Find where the given text appears and provide that cell's center as [x, y] coordinate. 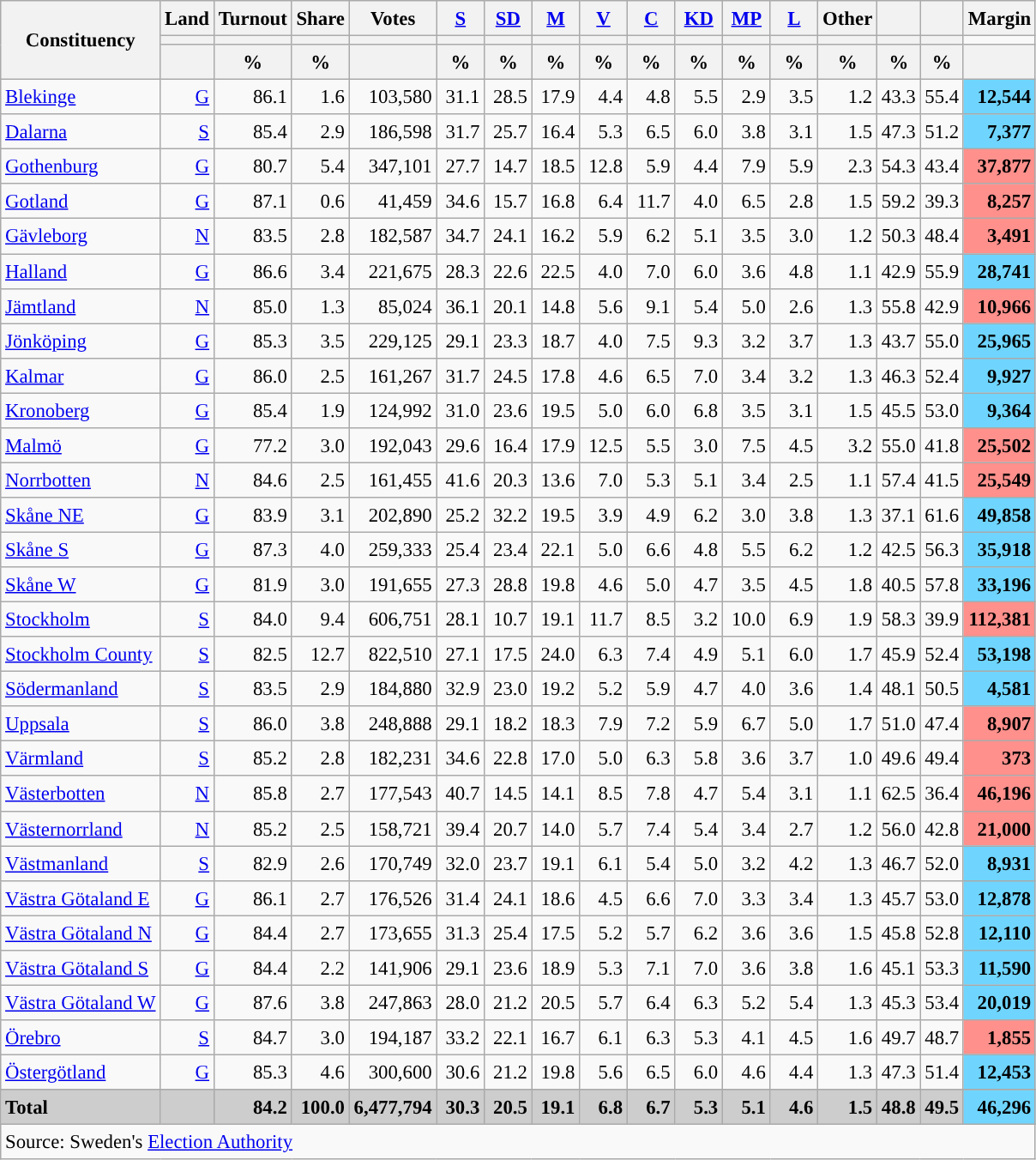
25,502 [999, 446]
22.6 [509, 271]
20.1 [509, 305]
33.2 [461, 1038]
6.9 [794, 619]
100.0 [321, 1107]
124,992 [393, 410]
SD [509, 19]
248,888 [393, 724]
L [794, 19]
31.1 [461, 98]
12,544 [999, 98]
300,600 [393, 1072]
49,858 [999, 515]
Other [847, 19]
30.3 [461, 1107]
177,543 [393, 794]
373 [999, 758]
259,333 [393, 549]
28.5 [509, 98]
7.8 [651, 794]
24.0 [556, 654]
42.8 [942, 829]
43.4 [942, 166]
32.2 [509, 515]
173,655 [393, 933]
30.6 [461, 1072]
49.5 [942, 1107]
27.1 [461, 654]
46.3 [899, 376]
84.0 [252, 619]
15.7 [509, 201]
50.5 [942, 690]
12.7 [321, 654]
46,296 [999, 1107]
45.7 [899, 897]
158,721 [393, 829]
85.0 [252, 305]
40.7 [461, 794]
Land [187, 19]
192,043 [393, 446]
52.8 [942, 933]
37,877 [999, 166]
Source: Sweden's Election Authority [518, 1143]
Södermanland [81, 690]
Västra Götaland W [81, 1002]
16.8 [556, 201]
Örebro [81, 1038]
103,580 [393, 98]
37.1 [899, 515]
18.2 [509, 724]
20.7 [509, 829]
Värmland [81, 758]
Östergötland [81, 1072]
12,878 [999, 897]
39.3 [942, 201]
57.8 [942, 585]
C [651, 19]
43.3 [899, 98]
40.5 [899, 585]
Västerbotten [81, 794]
V [604, 19]
46.7 [899, 863]
77.2 [252, 446]
16.7 [556, 1038]
23.4 [509, 549]
29.6 [461, 446]
22.5 [556, 271]
Skåne W [81, 585]
10.7 [509, 619]
84.6 [252, 480]
84.7 [252, 1038]
Turnout [252, 19]
31.4 [461, 897]
221,675 [393, 271]
46,196 [999, 794]
Dalarna [81, 132]
247,863 [393, 1002]
182,231 [393, 758]
18.9 [556, 968]
MP [747, 19]
Kalmar [81, 376]
28.1 [461, 619]
25.7 [509, 132]
14.8 [556, 305]
56.3 [942, 549]
80.7 [252, 166]
53.4 [942, 1002]
9.4 [321, 619]
55.9 [942, 271]
194,187 [393, 1038]
18.7 [556, 341]
9,927 [999, 376]
202,890 [393, 515]
39.9 [942, 619]
14.5 [509, 794]
9.1 [651, 305]
59.2 [899, 201]
24.5 [509, 376]
Blekinge [81, 98]
Uppsala [81, 724]
53.3 [942, 968]
Jönköping [81, 341]
17.8 [556, 376]
7.2 [651, 724]
28.0 [461, 1002]
55.8 [899, 305]
3.3 [747, 897]
31.3 [461, 933]
Votes [393, 19]
43.7 [899, 341]
2.3 [847, 166]
141,906 [393, 968]
85.8 [252, 794]
41,459 [393, 201]
28.8 [509, 585]
161,455 [393, 480]
23.0 [509, 690]
12.8 [604, 166]
Margin [999, 19]
1.4 [847, 690]
49.4 [942, 758]
112,381 [999, 619]
170,749 [393, 863]
822,510 [393, 654]
17.0 [556, 758]
4,581 [999, 690]
45.8 [899, 933]
48.8 [899, 1107]
12,110 [999, 933]
4.1 [747, 1038]
48.1 [899, 690]
12,453 [999, 1072]
57.4 [899, 480]
18.5 [556, 166]
Total [81, 1107]
347,101 [393, 166]
Constituency [81, 40]
82.5 [252, 654]
21,000 [999, 829]
32.0 [461, 863]
Kronoberg [81, 410]
22.8 [509, 758]
18.6 [556, 897]
14.1 [556, 794]
10.0 [747, 619]
9.3 [699, 341]
45.9 [899, 654]
229,125 [393, 341]
51.4 [942, 1072]
34.7 [461, 237]
19.2 [556, 690]
36.4 [942, 794]
Skåne S [81, 549]
47.4 [942, 724]
28,741 [999, 271]
Gothenburg [81, 166]
25.2 [461, 515]
31.0 [461, 410]
11,590 [999, 968]
1.0 [847, 758]
84.2 [252, 1107]
45.3 [899, 1002]
5.8 [699, 758]
35,918 [999, 549]
14.0 [556, 829]
86.6 [252, 271]
Malmö [81, 446]
16.2 [556, 237]
61.6 [942, 515]
8,907 [999, 724]
23.3 [509, 341]
27.3 [461, 585]
Västmanland [81, 863]
10,966 [999, 305]
182,587 [393, 237]
7.1 [651, 968]
33,196 [999, 585]
52.0 [942, 863]
Gotland [81, 201]
87.1 [252, 201]
184,880 [393, 690]
Stockholm County [81, 654]
Share [321, 19]
62.5 [899, 794]
Norrbotten [81, 480]
9,364 [999, 410]
54.3 [899, 166]
45.1 [899, 968]
32.9 [461, 690]
2.2 [321, 968]
39.4 [461, 829]
M [556, 19]
191,655 [393, 585]
83.9 [252, 515]
Västra Götaland S [81, 968]
Västra Götaland N [81, 933]
41.5 [942, 480]
81.9 [252, 585]
55.4 [942, 98]
85,024 [393, 305]
4.2 [794, 863]
Jämtland [81, 305]
1,855 [999, 1038]
51.2 [942, 132]
8,257 [999, 201]
87.3 [252, 549]
36.1 [461, 305]
1.8 [847, 585]
13.6 [556, 480]
8,931 [999, 863]
41.6 [461, 480]
3,491 [999, 237]
606,751 [393, 619]
12.5 [604, 446]
50.3 [899, 237]
3.9 [604, 515]
28.3 [461, 271]
23.7 [509, 863]
186,598 [393, 132]
Västernorrland [81, 829]
49.6 [899, 758]
161,267 [393, 376]
48.7 [942, 1038]
25,549 [999, 480]
41.8 [942, 446]
18.3 [556, 724]
Gävleborg [81, 237]
7,377 [999, 132]
Västra Götaland E [81, 897]
45.5 [899, 410]
42.5 [899, 549]
82.9 [252, 863]
176,526 [393, 897]
56.0 [899, 829]
14.7 [509, 166]
58.3 [899, 619]
0.6 [321, 201]
48.4 [942, 237]
20,019 [999, 1002]
49.7 [899, 1038]
20.3 [509, 480]
51.0 [899, 724]
25,965 [999, 341]
53,198 [999, 654]
6,477,794 [393, 1107]
Skåne NE [81, 515]
87.6 [252, 1002]
27.7 [461, 166]
Halland [81, 271]
KD [699, 19]
Stockholm [81, 619]
